Determine the (X, Y) coordinate at the center of the cell enclosing the given text.  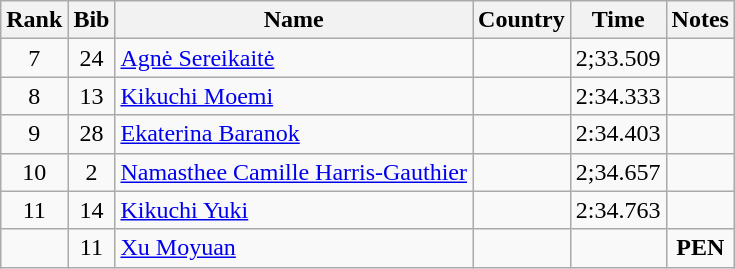
Kikuchi Moemi (294, 96)
2;33.509 (618, 58)
PEN (700, 248)
Bib (92, 20)
Kikuchi Yuki (294, 210)
2;34.657 (618, 172)
24 (92, 58)
8 (34, 96)
Notes (700, 20)
28 (92, 134)
2:34.763 (618, 210)
13 (92, 96)
Ekaterina Baranok (294, 134)
Rank (34, 20)
2 (92, 172)
14 (92, 210)
Time (618, 20)
Xu Moyuan (294, 248)
Country (522, 20)
2:34.333 (618, 96)
Agnė Sereikaitė (294, 58)
9 (34, 134)
Namasthee Camille Harris-Gauthier (294, 172)
7 (34, 58)
10 (34, 172)
2:34.403 (618, 134)
Name (294, 20)
